Scan for the cell matching the given text and deliver its [X, Y] coordinate at center. 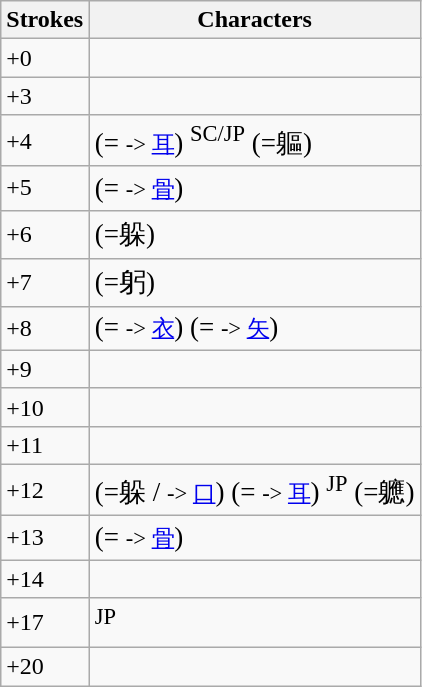
(=躬) [255, 282]
Characters [255, 20]
+20 [45, 666]
+14 [45, 579]
JP [255, 623]
+8 [45, 329]
(= -> 耳) SC/JP (=軀) [255, 140]
+13 [45, 538]
+10 [45, 407]
Strokes [45, 20]
(= -> 衣) (= -> 矢) [255, 329]
+6 [45, 234]
+11 [45, 445]
+12 [45, 490]
(=躲) [255, 234]
+17 [45, 623]
(=躲 / -> 口) (= -> 耳) JP (=軈) [255, 490]
+5 [45, 188]
+3 [45, 96]
+9 [45, 369]
+4 [45, 140]
+0 [45, 58]
+7 [45, 282]
